Return (X, Y) of the center of cell containing provided text 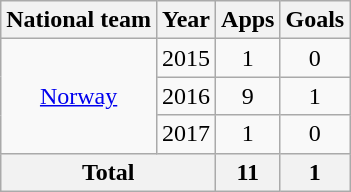
Goals (315, 20)
Norway (79, 96)
9 (248, 96)
Year (186, 20)
Total (108, 172)
2016 (186, 96)
11 (248, 172)
Apps (248, 20)
2015 (186, 58)
National team (79, 20)
2017 (186, 134)
